Scan for the cell matching the given text and deliver its (X, Y) coordinate at center. 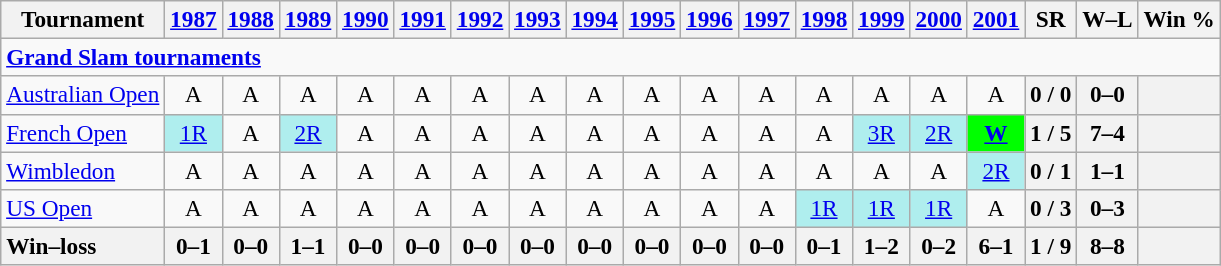
French Open (83, 133)
1 / 9 (1051, 246)
1996 (710, 19)
1994 (594, 19)
1998 (824, 19)
0 / 3 (1051, 208)
0–3 (1108, 208)
6–1 (996, 246)
W–L (1108, 19)
SR (1051, 19)
1989 (308, 19)
0 / 1 (1051, 170)
1991 (422, 19)
1988 (250, 19)
1995 (652, 19)
1990 (366, 19)
1987 (194, 19)
8–8 (1108, 246)
3R (882, 133)
7–4 (1108, 133)
0 / 0 (1051, 95)
Win–loss (83, 246)
W (996, 133)
1999 (882, 19)
1993 (538, 19)
2000 (938, 19)
0–2 (938, 246)
1997 (766, 19)
1992 (480, 19)
Tournament (83, 19)
Wimbledon (83, 170)
Australian Open (83, 95)
Grand Slam tournaments (610, 57)
US Open (83, 208)
2001 (996, 19)
1–2 (882, 246)
1 / 5 (1051, 133)
Win % (1179, 19)
